Scan for the cell matching the given text and deliver its (x, y) coordinate at center. 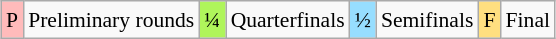
Quarterfinals (288, 20)
Semifinals (427, 20)
P (12, 20)
¼ (212, 20)
Preliminary rounds (111, 20)
F (489, 20)
Final (528, 20)
½ (363, 20)
